Return [X, Y] of the center of cell containing provided text 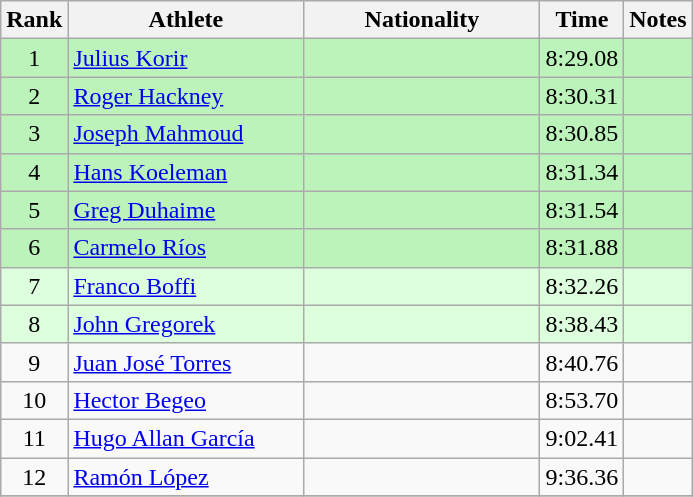
8:31.34 [582, 172]
8:31.88 [582, 248]
9:36.36 [582, 477]
11 [34, 438]
Joseph Mahmoud [186, 134]
Carmelo Ríos [186, 248]
Hugo Allan García [186, 438]
Rank [34, 20]
Juan José Torres [186, 362]
4 [34, 172]
8:29.08 [582, 58]
Julius Korir [186, 58]
Ramón López [186, 477]
1 [34, 58]
Athlete [186, 20]
9:02.41 [582, 438]
8:30.31 [582, 96]
8:53.70 [582, 400]
8:38.43 [582, 324]
Franco Boffi [186, 286]
Nationality [422, 20]
8:40.76 [582, 362]
John Gregorek [186, 324]
5 [34, 210]
7 [34, 286]
Notes [658, 20]
12 [34, 477]
8 [34, 324]
8:30.85 [582, 134]
Hans Koeleman [186, 172]
Roger Hackney [186, 96]
6 [34, 248]
8:31.54 [582, 210]
2 [34, 96]
8:32.26 [582, 286]
9 [34, 362]
Greg Duhaime [186, 210]
3 [34, 134]
10 [34, 400]
Hector Begeo [186, 400]
Time [582, 20]
